Identify which cell holds the provided text, then report its (X, Y) central coordinate. 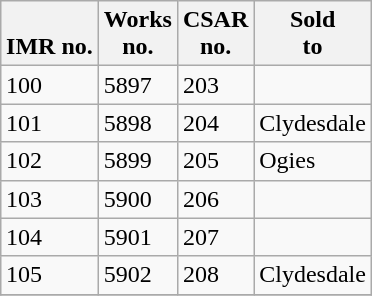
IMR no. (50, 34)
5899 (138, 161)
5897 (138, 85)
103 (50, 199)
Soldto (313, 34)
CSARno. (215, 34)
105 (50, 275)
207 (215, 237)
206 (215, 199)
205 (215, 161)
104 (50, 237)
100 (50, 85)
5900 (138, 199)
5898 (138, 123)
5901 (138, 237)
102 (50, 161)
5902 (138, 275)
204 (215, 123)
203 (215, 85)
Ogies (313, 161)
101 (50, 123)
208 (215, 275)
Worksno. (138, 34)
